Return (X, Y) of the center of cell containing provided text 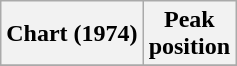
Peak position (189, 34)
Chart (1974) (72, 34)
